Pinpoint the cell where the given text exists, returning its [x, y] midpoint coordinate. 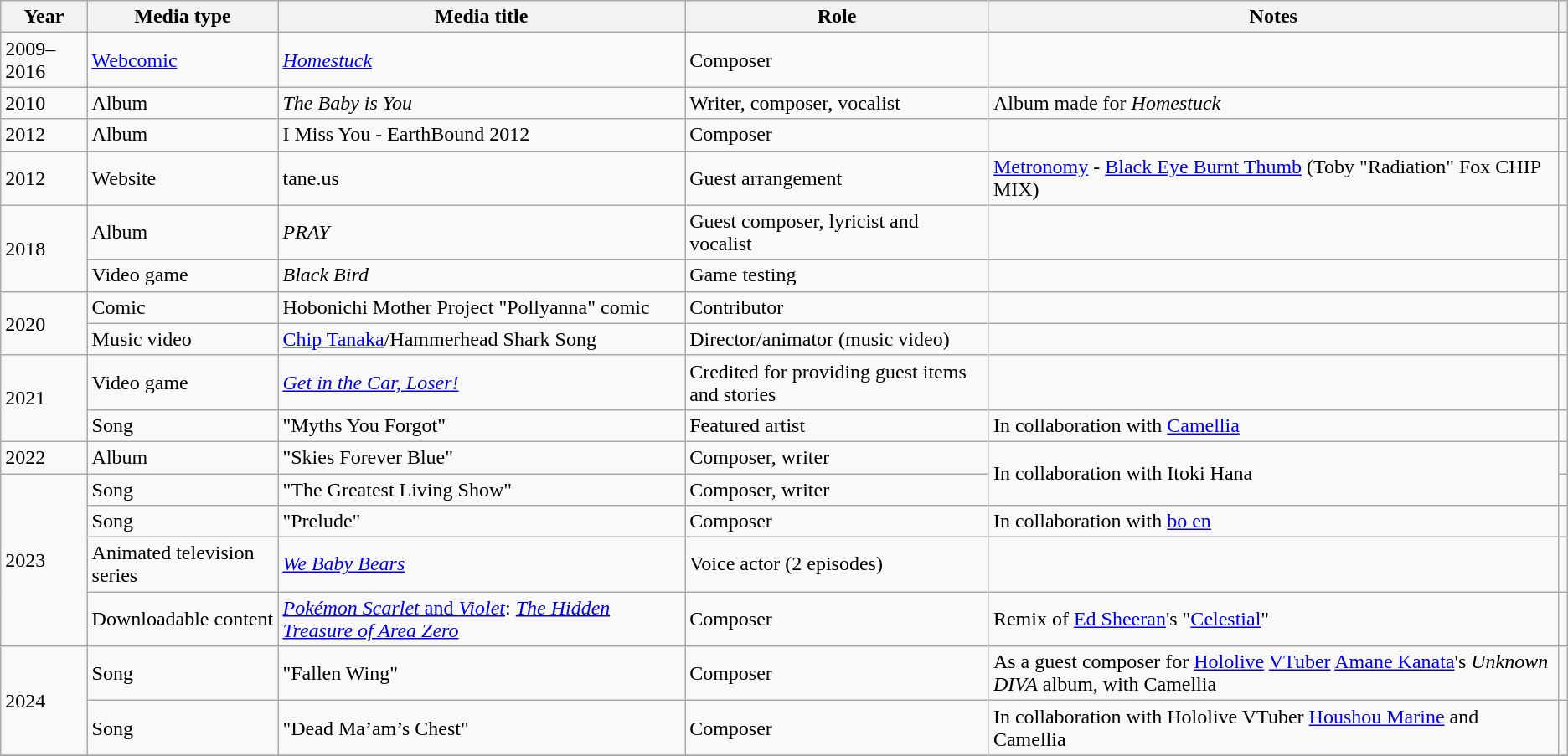
Hobonichi Mother Project "Pollyanna" comic [482, 307]
Get in the Car, Loser! [482, 382]
Voice actor (2 episodes) [838, 564]
Pokémon Scarlet and Violet: The Hidden Treasure of Area Zero [482, 620]
"The Greatest Living Show" [482, 490]
2023 [44, 560]
2009–2016 [44, 60]
Guest arrangement [838, 177]
Black Bird [482, 275]
Guest composer, lyricist and vocalist [838, 233]
Homestuck [482, 60]
"Prelude" [482, 522]
"Skies Forever Blue" [482, 457]
2020 [44, 323]
Role [838, 17]
Animated television series [183, 564]
Featured artist [838, 425]
Chip Tanaka/Hammerhead Shark Song [482, 339]
Music video [183, 339]
In collaboration with bo en [1273, 522]
We Baby Bears [482, 564]
Downloadable content [183, 620]
Game testing [838, 275]
Website [183, 177]
2018 [44, 248]
2024 [44, 701]
Director/animator (music video) [838, 339]
Remix of Ed Sheeran's "Celestial" [1273, 620]
"Myths You Forgot" [482, 425]
The Baby is You [482, 103]
2021 [44, 399]
In collaboration with Itoki Hana [1273, 473]
"Fallen Wing" [482, 673]
Webcomic [183, 60]
PRAY [482, 233]
2010 [44, 103]
Album made for Homestuck [1273, 103]
Year [44, 17]
Contributor [838, 307]
Writer, composer, vocalist [838, 103]
Comic [183, 307]
In collaboration with Hololive VTuber Houshou Marine and Camellia [1273, 728]
Credited for providing guest items and stories [838, 382]
Notes [1273, 17]
As a guest composer for Hololive VTuber Amane Kanata's Unknown DIVA album, with Camellia [1273, 673]
2022 [44, 457]
tane.us [482, 177]
I Miss You - EarthBound 2012 [482, 135]
In collaboration with Camellia [1273, 425]
Metronomy - Black Eye Burnt Thumb (Toby "Radiation" Fox CHIP MIX) [1273, 177]
Media type [183, 17]
Media title [482, 17]
"Dead Ma’am’s Chest" [482, 728]
